Return [x, y] of the center of cell containing provided text 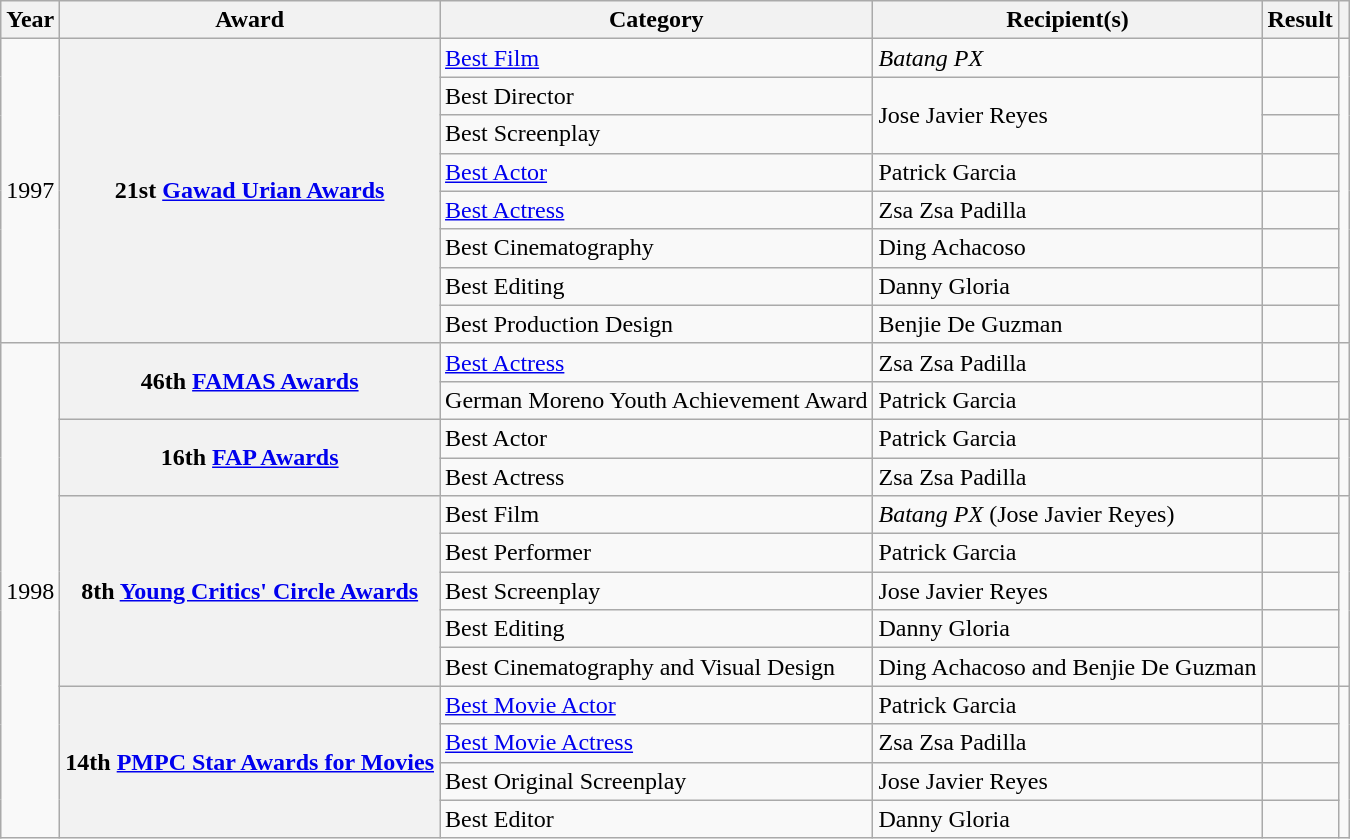
14th PMPC Star Awards for Movies [250, 762]
Best Cinematography [656, 248]
Recipient(s) [1068, 20]
8th Young Critics' Circle Awards [250, 591]
1998 [30, 590]
Best Movie Actor [656, 705]
Benjie De Guzman [1068, 324]
Batang PX (Jose Javier Reyes) [1068, 515]
Best Performer [656, 553]
Best Movie Actress [656, 743]
Category [656, 20]
Year [30, 20]
Batang PX [1068, 58]
Award [250, 20]
Ding Achacoso [1068, 248]
16th FAP Awards [250, 457]
Best Director [656, 96]
Best Original Screenplay [656, 781]
Best Cinematography and Visual Design [656, 667]
46th FAMAS Awards [250, 381]
Ding Achacoso and Benjie De Guzman [1068, 667]
1997 [30, 191]
Best Production Design [656, 324]
Result [1300, 20]
21st Gawad Urian Awards [250, 191]
German Moreno Youth Achievement Award [656, 400]
Best Editor [656, 819]
